Identify which cell holds the provided text, then report its [x, y] central coordinate. 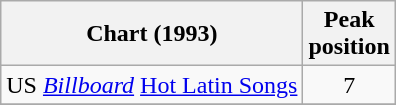
US Billboard Hot Latin Songs [152, 85]
7 [349, 85]
Chart (1993) [152, 34]
Peakposition [349, 34]
